Detect which cell encompasses the target text, then output its [X, Y] center coordinate. 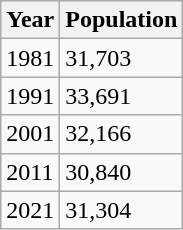
1991 [30, 96]
30,840 [122, 172]
2021 [30, 210]
31,304 [122, 210]
32,166 [122, 134]
31,703 [122, 58]
1981 [30, 58]
2001 [30, 134]
Year [30, 20]
2011 [30, 172]
Population [122, 20]
33,691 [122, 96]
